Capture the cell that displays the provided text and extract its [x, y] central coordinate. 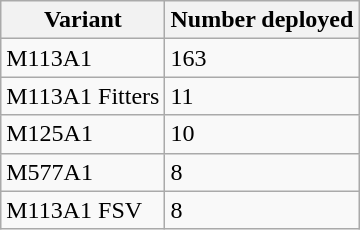
11 [262, 96]
M577A1 [83, 172]
M113A1 FSV [83, 210]
163 [262, 58]
Variant [83, 20]
Number deployed [262, 20]
M125A1 [83, 134]
M113A1 [83, 58]
M113A1 Fitters [83, 96]
10 [262, 134]
